Return the [X, Y] coordinate for the center point of the cell that contains the specified text.  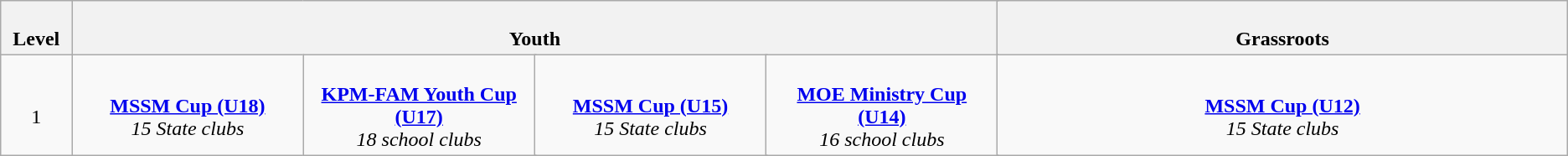
MSSM Cup (U18) 15 State clubs [188, 106]
MOE Ministry Cup (U14) 16 school clubs [882, 106]
1 [37, 106]
Youth [534, 29]
Level [37, 29]
MSSM Cup (U15) 15 State clubs [650, 106]
MSSM Cup (U12) 15 State clubs [1282, 106]
Grassroots [1282, 29]
KPM-FAM Youth Cup (U17) 18 school clubs [419, 106]
